Identify which cell holds the provided text, then report its (X, Y) central coordinate. 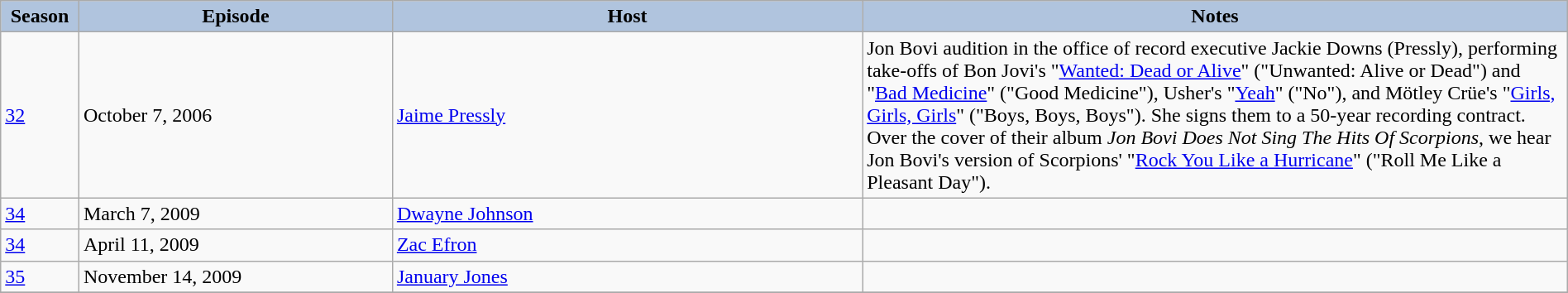
32 (40, 115)
November 14, 2009 (235, 276)
Episode (235, 17)
January Jones (627, 276)
35 (40, 276)
Notes (1216, 17)
October 7, 2006 (235, 115)
March 7, 2009 (235, 214)
April 11, 2009 (235, 245)
Host (627, 17)
Zac Efron (627, 245)
Jaime Pressly (627, 115)
Dwayne Johnson (627, 214)
Season (40, 17)
